Find where the given text appears and provide that cell's center as [x, y] coordinate. 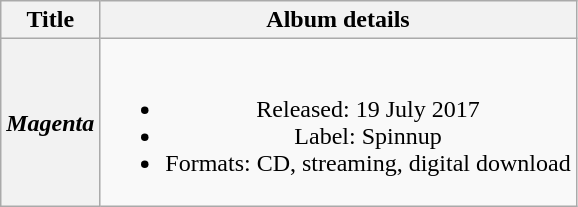
Released: 19 July 2017Label: SpinnupFormats: CD, streaming, digital download [338, 122]
Magenta [50, 122]
Title [50, 20]
Album details [338, 20]
